Return the [X, Y] coordinate for the center point of the cell that contains the specified text.  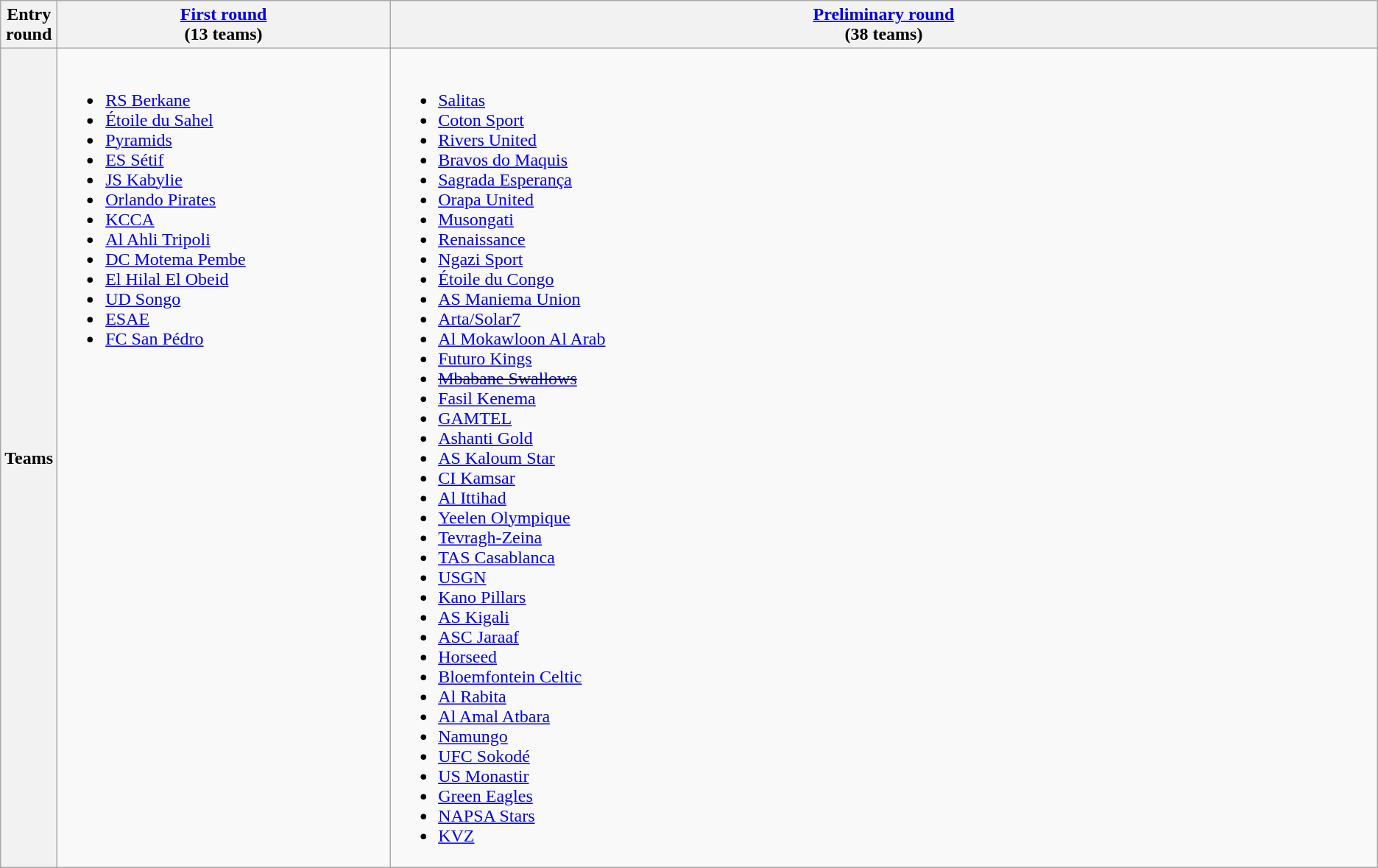
Teams [29, 458]
First round(13 teams) [224, 25]
Entry round [29, 25]
Preliminary round(38 teams) [884, 25]
